Identify which cell holds the provided text, then report its (X, Y) central coordinate. 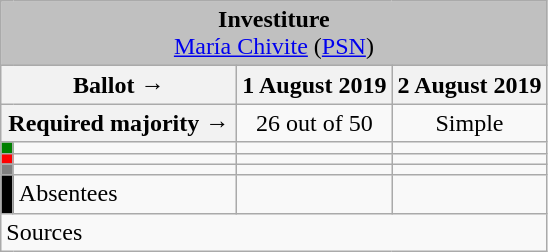
1 August 2019 (314, 85)
Absentees (125, 194)
Ballot → (119, 85)
26 out of 50 (314, 123)
Simple (470, 123)
2 August 2019 (470, 85)
Sources (274, 232)
InvestitureMaría Chivite (PSN) (274, 34)
Required majority → (119, 123)
